Return the (X, Y) coordinate for the center point of the cell that contains the specified text.  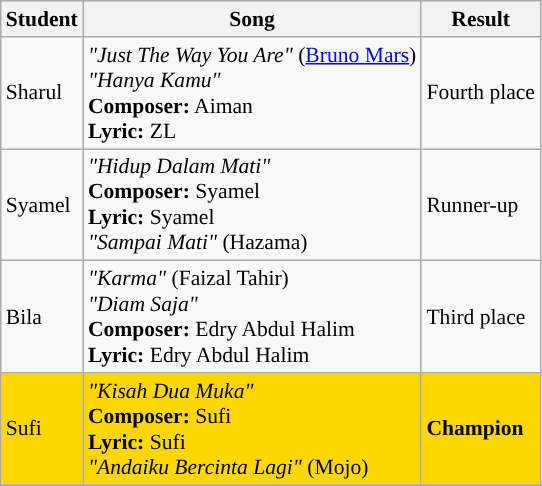
"Karma" (Faizal Tahir) "Diam Saja" Composer: Edry Abdul Halim Lyric: Edry Abdul Halim (252, 317)
Sharul (42, 93)
Third place (480, 317)
Syamel (42, 205)
Bila (42, 317)
Fourth place (480, 93)
Student (42, 19)
"Just The Way You Are" (Bruno Mars) "Hanya Kamu" Composer: Aiman Lyric: ZL (252, 93)
Runner-up (480, 205)
"Kisah Dua Muka" Composer: Sufi Lyric: Sufi "Andaiku Bercinta Lagi" (Mojo) (252, 429)
Result (480, 19)
Champion (480, 429)
Song (252, 19)
Sufi (42, 429)
"Hidup Dalam Mati" Composer: Syamel Lyric: Syamel "Sampai Mati" (Hazama) (252, 205)
